Locate the cell with the specified text and output its [X, Y] center coordinate. 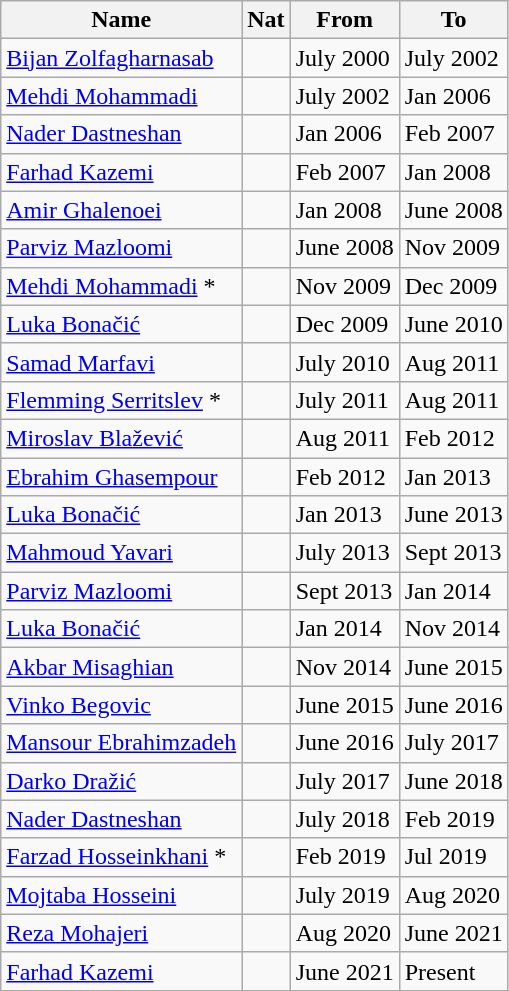
July 2013 [344, 553]
July 2011 [344, 400]
Jul 2019 [454, 857]
Mahmoud Yavari [122, 553]
June 2013 [454, 515]
Mansour Ebrahimzadeh [122, 743]
Reza Mohajeri [122, 933]
June 2018 [454, 781]
Name [122, 20]
Akbar Misaghian [122, 667]
Mehdi Mohammadi * [122, 286]
Mehdi Mohammadi [122, 96]
July 2019 [344, 895]
Present [454, 971]
July 2010 [344, 362]
June 2010 [454, 324]
Flemming Serritslev * [122, 400]
Amir Ghalenoei [122, 210]
Ebrahim Ghasempour [122, 477]
Bijan Zolfagharnasab [122, 58]
Vinko Begovic [122, 705]
July 2000 [344, 58]
Miroslav Blažević [122, 438]
Samad Marfavi [122, 362]
July 2018 [344, 819]
Nat [266, 20]
To [454, 20]
Mojtaba Hosseini [122, 895]
Farzad Hosseinkhani * [122, 857]
From [344, 20]
Darko Dražić [122, 781]
